Return [x, y] of the center of cell containing provided text 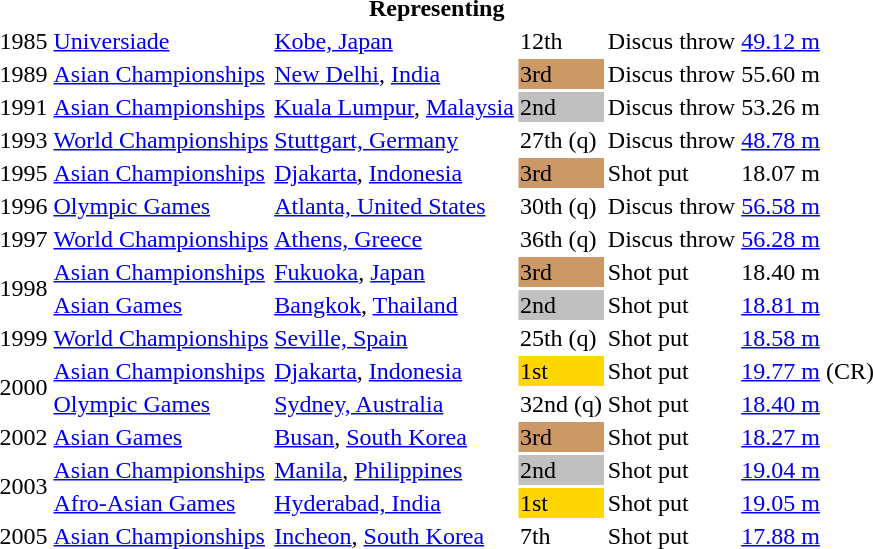
Manila, Philippines [394, 470]
27th (q) [560, 140]
Kuala Lumpur, Malaysia [394, 107]
36th (q) [560, 239]
Athens, Greece [394, 239]
32nd (q) [560, 404]
Seville, Spain [394, 338]
12th [560, 41]
Kobe, Japan [394, 41]
Atlanta, United States [394, 206]
Bangkok, Thailand [394, 305]
Universiade [161, 41]
Sydney, Australia [394, 404]
Hyderabad, India [394, 503]
New Delhi, India [394, 74]
Afro-Asian Games [161, 503]
30th (q) [560, 206]
Busan, South Korea [394, 437]
Fukuoka, Japan [394, 272]
25th (q) [560, 338]
Stuttgart, Germany [394, 140]
